Provide the [X, Y] coordinate of the cell's center where the given text is located.  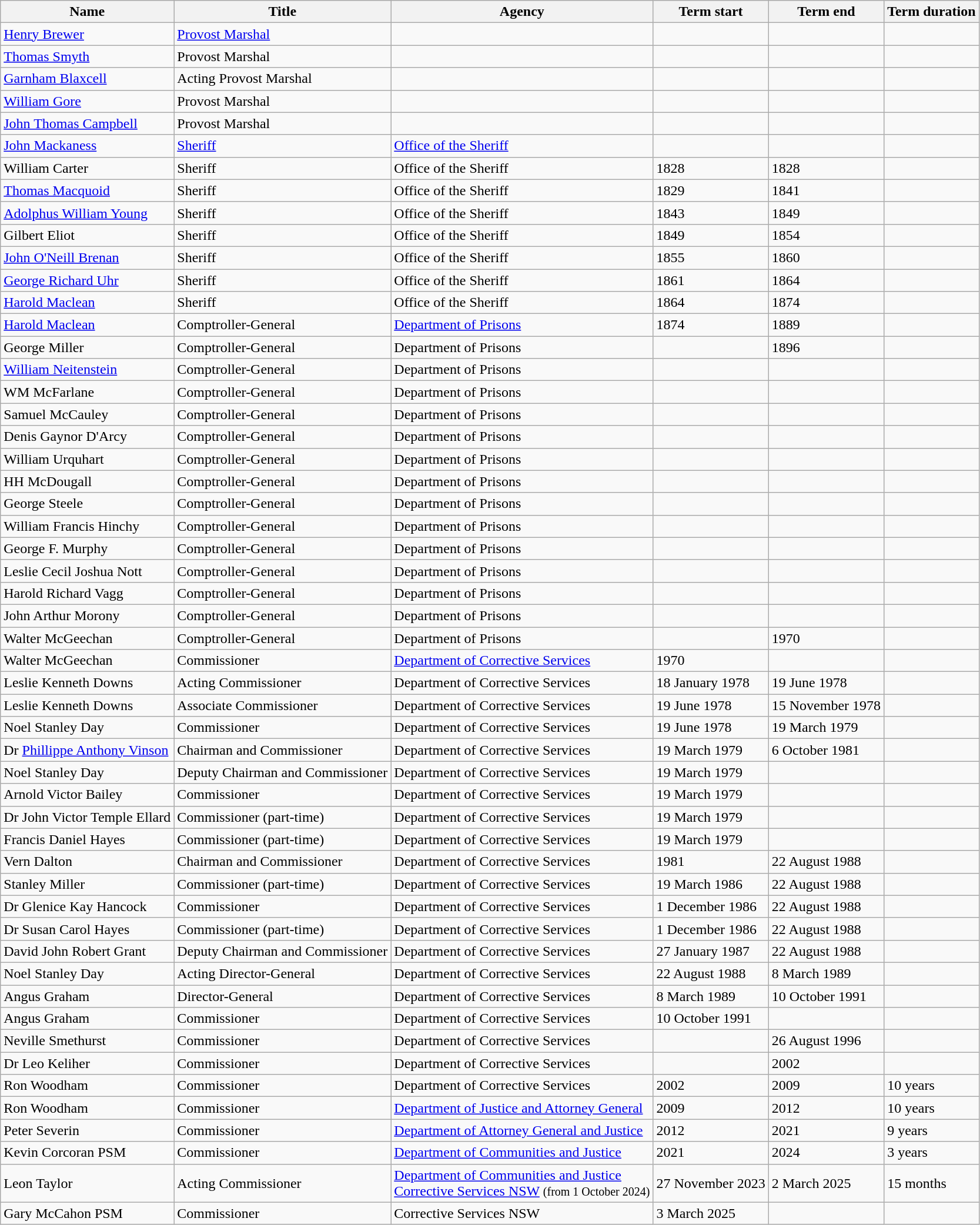
Acting Director-General [282, 973]
John Arthur Morony [87, 615]
18 January 1978 [711, 683]
William Francis Hinchy [87, 526]
Department of Justice and Attorney General [522, 1108]
John Thomas Campbell [87, 123]
Name [87, 12]
1829 [711, 190]
Department of Attorney General and Justice [522, 1130]
Department of Communities and Justice [522, 1153]
1981 [711, 862]
George Miller [87, 347]
Dr Phillippe Anthony Vinson [87, 750]
Arnold Victor Bailey [87, 795]
Dr Susan Carol Hayes [87, 929]
6 October 1981 [826, 750]
Stanley Miller [87, 884]
Harold Richard Vagg [87, 593]
27 January 1987 [711, 951]
WM McFarlane [87, 392]
Director-General [282, 996]
Leslie Cecil Joshua Nott [87, 571]
15 months [932, 1183]
Henry Brewer [87, 34]
1861 [711, 280]
Peter Severin [87, 1130]
Thomas Smyth [87, 56]
George F. Murphy [87, 548]
Agency [522, 12]
Department of Communities and JusticeCorrective Services NSW (from 1 October 2024) [522, 1183]
George Steele [87, 504]
27 November 2023 [711, 1183]
Gary McCahon PSM [87, 1213]
3 March 2025 [711, 1213]
19 March 1986 [711, 884]
William Urquhart [87, 459]
Term duration [932, 12]
Gilbert Eliot [87, 235]
John Mackaness [87, 146]
Neville Smethurst [87, 1041]
Corrective Services NSW [522, 1213]
Francis Daniel Hayes [87, 839]
Kevin Corcoran PSM [87, 1153]
9 years [932, 1130]
Dr Glenice Kay Hancock [87, 906]
Samuel McCauley [87, 414]
Garnham Blaxcell [87, 79]
William Neitenstein [87, 370]
1889 [826, 325]
Denis Gaynor D'Arcy [87, 437]
15 November 1978 [826, 705]
John O'Neill Brenan [87, 257]
Vern Dalton [87, 862]
2024 [826, 1153]
Dr John Victor Temple Ellard [87, 817]
1855 [711, 257]
1854 [826, 235]
William Carter [87, 168]
Term start [711, 12]
Adolphus William Young [87, 213]
Title [282, 12]
Acting Provost Marshal [282, 79]
1860 [826, 257]
Leon Taylor [87, 1183]
George Richard Uhr [87, 280]
2 March 2025 [826, 1183]
Dr Leo Keliher [87, 1063]
1841 [826, 190]
1843 [711, 213]
26 August 1996 [826, 1041]
Term end [826, 12]
Associate Commissioner [282, 705]
1896 [826, 347]
HH McDougall [87, 481]
Thomas Macquoid [87, 190]
David John Robert Grant [87, 951]
William Gore [87, 101]
3 years [932, 1153]
